For the text-containing cell, return its midpoint in [x, y] coordinate format. 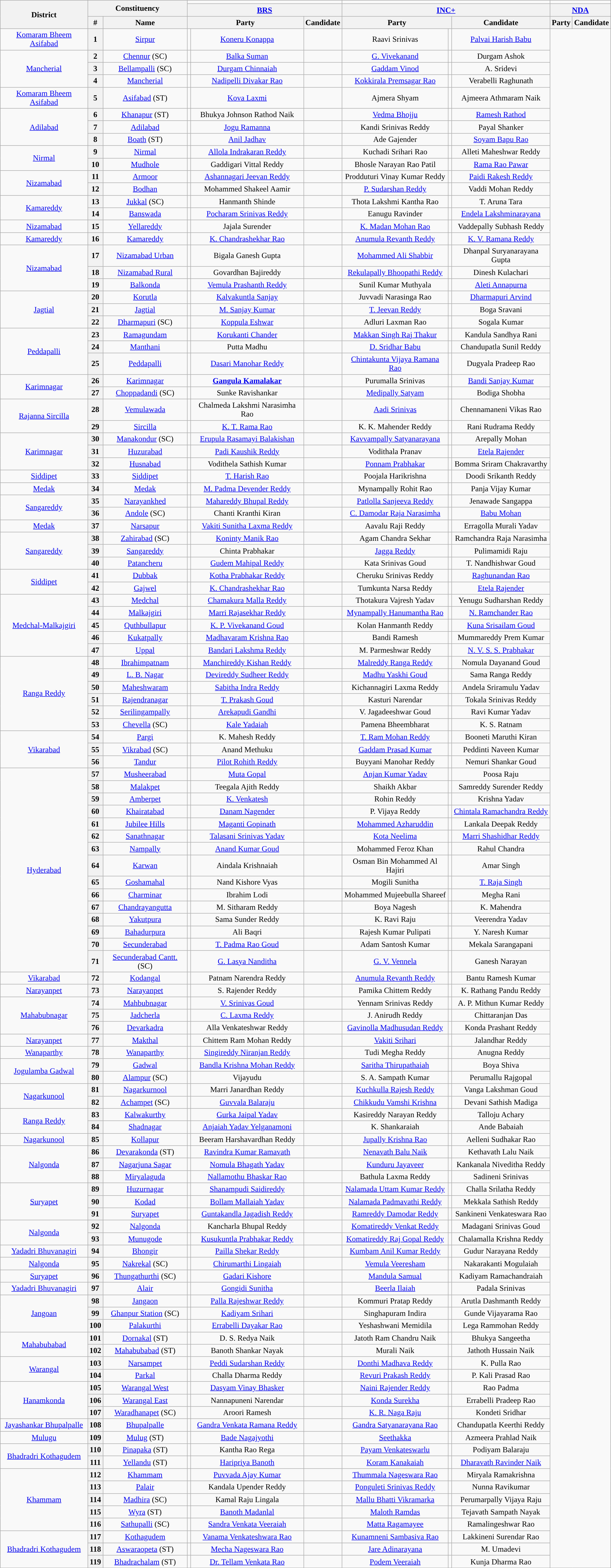
V. Jagadeeshwar Goud [395, 712]
29 [95, 427]
Chinta Prabhakar [247, 551]
Nizamabad Urban [145, 256]
Mudhole [145, 164]
Sandra Venkata Veeraiah [247, 1524]
Konda Surekha [395, 1400]
Jupally Krishna Rao [395, 1139]
Mekala Sarangapani [501, 944]
Chamakura Malla Reddy [247, 601]
Lega Rammohan Reddy [501, 1326]
Karwan [145, 866]
93 [95, 1239]
Mulug (ST) [145, 1438]
19 [95, 285]
87 [95, 1164]
Maloth Ramdas [395, 1512]
Kuchkulla Rajesh Reddy [395, 1090]
Ravindra Kumar Ramavath [247, 1152]
Serilingampally [145, 712]
K. P. Vivekanand Goud [247, 625]
Vemulawada [145, 410]
Verabelli Raghunath [501, 81]
Beerla Ilaiah [395, 1288]
Eanugu Ravinder [395, 214]
Chikkudu Vamshi Krishna [395, 1102]
Raghunandan Rao [501, 575]
Yeshashwani Memidila [395, 1326]
Goshamahal [145, 882]
Kandula Sandhya Rani [501, 334]
Bomma Sriram Chakravarthy [501, 464]
Chittaranjan Das [501, 1015]
Padala Srinivas [501, 1288]
G. Vivekanand [395, 56]
Andole (SC) [145, 513]
M. Sanjay Kumar [247, 310]
Cheruku Srinivas Reddy [395, 575]
25 [95, 363]
Perumarpally Vijaya Raju [501, 1499]
52 [95, 712]
Chandupatla Keerthi Reddy [501, 1425]
Quthbullapur [145, 625]
M. Umadevi [501, 1549]
Hanamkonda [44, 1400]
Peddinti Naveen Kumar [501, 749]
24 [95, 347]
Chanti Kranthi Kiran [247, 513]
Mallu Bhatti Vikramarka [395, 1499]
104 [95, 1375]
Komatireddy Venkat Reddy [395, 1226]
41 [95, 575]
Revuri Prakash Reddy [395, 1375]
K. Pulla Rao [501, 1363]
Bhadrachalam (ST) [145, 1561]
90 [95, 1201]
Megha Rani [501, 895]
Jagga Reddy [395, 551]
Singireddy Niranjan Reddy [247, 1053]
Huzurabad [145, 451]
Kollapur [145, 1139]
Kotha Prabhakar Reddy [247, 575]
Padi Kaushik Reddy [247, 451]
Mohammed Ali Shabbir [395, 256]
Sunke Ravishankar [247, 393]
Patlolla Sanjeeva Reddy [395, 501]
Thungathurthi (SC) [145, 1276]
37 [95, 526]
Jadcherla [145, 1015]
Kandala Upender Reddy [247, 1487]
Warangal West [145, 1388]
63 [95, 849]
Anil Jadhav [247, 139]
Ibrahimpatnam [145, 662]
Palvai Harish Babu [501, 39]
101 [95, 1338]
75 [95, 1015]
60 [95, 812]
34 [95, 489]
99 [95, 1313]
Nadipelli Divakar Rao [247, 81]
Lakkineni Surendar Rao [501, 1537]
Anand Kumar Goud [247, 849]
Sankineni Venkateswara Rao [501, 1214]
A. Sridevi [501, 69]
119 [95, 1561]
Kalvakuntla Sanjay [247, 297]
Jubilee Hills [145, 824]
Govardhan Bajireddy [247, 272]
Erragolla Murali Yadav [501, 526]
Haripriya Banoth [247, 1462]
Chittem Ram Mohan Reddy [247, 1040]
117 [95, 1537]
Babu Mohan [501, 513]
Manakondur (SC) [145, 439]
Kancharla Bhupal Reddy [247, 1226]
Payam Venkateswarlu [395, 1450]
Bollam Mallaiah Yadav [247, 1201]
Teegala Ajith Reddy [247, 786]
Podem Veeraiah [395, 1561]
M. Parmeshwar Reddy [395, 650]
Putta Madhu [247, 347]
A. P. Mithun Kumar Reddy [501, 1003]
13 [95, 202]
Ganesh Narayan [501, 961]
Yellandu (ST) [145, 1462]
Ibrahim Lodi [247, 895]
Mekkala Sathish Reddy [501, 1201]
Pilot Rohith Reddy [247, 762]
Gavinolla Madhusudan Reddy [395, 1028]
Marri Shashidhar Reddy [501, 836]
Aleti Annapurna [501, 285]
Mahabubnagar [44, 1015]
Kota Neelima [395, 836]
Bhukya Johnson Rathod Naik [247, 114]
Guvvala Balaraju [247, 1102]
K. T. Rama Rao [247, 427]
Kasturi Narendar [395, 700]
Durgam Chinnaiah [247, 69]
Vemula Prashanth Reddy [247, 285]
Koppula Eshwar [247, 322]
53 [95, 724]
Kothagudem [145, 1537]
Yennam Srinivas Reddy [395, 1003]
Miryala Ramakrishna [501, 1475]
Banoth Madanlal [247, 1512]
Jajala Surender [247, 226]
83 [95, 1115]
Jenawade Sangappa [501, 501]
Erupula Rasamayi Balakishan [247, 439]
116 [95, 1524]
K. Shankaraiah [395, 1127]
Nagarjuna Sagar [145, 1164]
Perumallu Rajgopal [501, 1077]
Narayankhed [145, 501]
82 [95, 1102]
Alampur (SC) [145, 1077]
Nannapuneni Narendar [247, 1400]
K. Mahendra [501, 907]
2 [95, 56]
Kommuri Pratap Reddy [395, 1301]
K. R. Naga Raju [395, 1413]
58 [95, 786]
N. Ramchander Rao [501, 613]
Secunderabad Cantt. (SC) [145, 961]
Devarakonda (ST) [145, 1152]
88 [95, 1177]
9 [95, 152]
Y. Naresh Kumar [501, 932]
Adam Santosh Kumar [395, 944]
Uppal [145, 650]
Gajwel [145, 588]
Ramesh Rathod [501, 114]
Booneti Maruthi Kiran [501, 737]
Kodad [145, 1201]
C. Damodar Raja Narasimha [395, 513]
Kadiyam Ramachandraiah [501, 1276]
Chintala Ramachandra Reddy [501, 812]
18 [95, 272]
Kethavath Lalu Naik [501, 1152]
15 [95, 226]
Bandi Sanjay Kumar [501, 381]
Devireddy Sudheer Reddy [247, 675]
M. Sitharam Reddy [247, 907]
Tumkunta Narsa Reddy [395, 588]
Kadiyam Srihari [247, 1313]
Nomula Bhagath Yadav [247, 1164]
54 [95, 737]
Mahabubabad (ST) [145, 1350]
Bade Nagajyothi [247, 1438]
Sircilla [145, 427]
L. B. Nagar [145, 675]
Bhongir [145, 1251]
Mohammed Azharuddin [395, 824]
Kukatpally [145, 638]
Rajanna Sircilla [44, 416]
67 [95, 907]
Miryalaguda [145, 1177]
Kalwakurthy [145, 1115]
100 [95, 1326]
59 [95, 799]
T. Harish Rao [247, 476]
26 [95, 381]
Asifabad (ST) [145, 98]
Dugyala Pradeep Rao [501, 363]
Chintakunta Vijaya Ramana Rao [395, 363]
Rajesh Kumar Pulipati [395, 932]
Vikrabad (SC) [145, 749]
47 [95, 650]
G. Lasya Nanditha [247, 961]
Ade Gajender [395, 139]
Rani Rudrama Reddy [501, 427]
P. Kali Prasad Rao [501, 1375]
Seethakka [395, 1438]
Bandi Ramesh [395, 638]
Warangal East [145, 1400]
Mahabubabad [44, 1344]
Anugna Reddy [501, 1053]
T. Jeevan Reddy [395, 310]
Dharmapuri Arvind [501, 297]
Tudi Megha Reddy [395, 1053]
Mohammed Mujeebulla Shareef [395, 895]
74 [95, 1003]
28 [95, 410]
Talasani Srinivas Yadav [247, 836]
Dharmapuri (SC) [145, 322]
110 [95, 1450]
Saritha Thirupathaiah [395, 1065]
68 [95, 920]
Sama Ranga Reddy [501, 675]
Ramagundam [145, 334]
Ghanpur Station (SC) [145, 1313]
Rekulapally Bhoopathi Reddy [395, 272]
Chandupatla Sunil Reddy [501, 347]
Lankala Deepak Reddy [501, 824]
Dasyam Vinay Bhasker [247, 1388]
Devani Sathish Madiga [501, 1102]
INC+ [446, 10]
Mahareddy Bhupal Reddy [247, 501]
Juvvadi Narasinga Rao [395, 297]
Khairatabad [145, 812]
Errabelli Pradeep Rao [501, 1400]
Nallamothu Bhaskar Rao [247, 1177]
Poojala Harikrishna [395, 476]
Chennur (SC) [145, 56]
Kale Yadaiah [247, 724]
97 [95, 1288]
Puvvada Ajay Kumar [247, 1475]
Danam Nagender [247, 812]
Sunil Kumar Muthyala [395, 285]
Jogulamba Gadwal [44, 1071]
T. Nandhishwar Goud [501, 563]
Vijayudu [247, 1077]
K. S. Ratnam [501, 724]
Nagarkurnool [145, 1090]
Korutla [145, 297]
Jare Adinarayana [395, 1549]
46 [95, 638]
Dinesh Kulachari [501, 272]
Kuna Srisailam Goud [501, 625]
Doodi Srikanth Reddy [501, 476]
86 [95, 1152]
Jatoth Ram Chandru Naik [395, 1338]
Kodangal [145, 978]
Paidi Rakesh Reddy [501, 177]
Nomula Dayanand Goud [501, 662]
Pargi [145, 737]
Samreddy Surender Reddy [501, 786]
Boya Nagesh [395, 907]
95 [95, 1264]
Thotakura Vajresh Yadav [395, 601]
Gandra Venkata Ramana Reddy [247, 1425]
Husnabad [145, 464]
Madhu Yaskhi Goud [395, 675]
Huzurnagar [145, 1189]
85 [95, 1139]
4 [95, 81]
39 [95, 551]
Nunna Ravikumar [501, 1487]
Andela Sriramulu Yadav [501, 687]
Boya Shiva [501, 1065]
Mecha Nageswara Rao [247, 1549]
16 [95, 239]
Chalmeda Lakshmi Narasimha Rao [247, 410]
Balkonda [145, 285]
Mahbubnagar [145, 1003]
D. S. Redya Naik [247, 1338]
Waradhanapet (SC) [145, 1413]
94 [95, 1251]
Anand Methuku [247, 749]
Raavi Srinivas [395, 39]
Parkal [145, 1375]
Yenugu Sudharshan Reddy [501, 601]
Marri Janardhan Reddy [247, 1090]
Bodhan [145, 189]
108 [95, 1425]
Nand Kishore Vyas [247, 882]
Vodithela Sathish Kumar [247, 464]
BRS [264, 10]
Anjan Kumar Yadav [395, 774]
Rajendranagar [145, 700]
84 [95, 1127]
T. Padma Rao Goud [247, 944]
27 [95, 393]
Vaddi Mohan Reddy [501, 189]
20 [95, 297]
Rahul Chandra [501, 849]
Charminar [145, 895]
Buyyani Manohar Reddy [395, 762]
6 [95, 114]
1 [95, 39]
12 [95, 189]
Soyam Bapu Rao [501, 139]
38 [95, 538]
Palakurthi [145, 1326]
80 [95, 1077]
107 [95, 1413]
Sogala Kumar [501, 322]
Errabelli Dayakar Rao [247, 1326]
Gurka Jaipal Yadav [247, 1115]
89 [95, 1189]
Poosa Raju [501, 774]
Kichannagiri Laxma Reddy [395, 687]
Malkajgiri [145, 613]
Malakpet [145, 786]
Prodduturi Vinay Kumar Reddy [395, 177]
Marri Rajasekhar Reddy [247, 613]
113 [95, 1487]
Maheshwaram [145, 687]
Bandari Lakshma Reddy [247, 650]
Nizamabad Rural [145, 272]
Maganti Gopinath [247, 824]
Mogili Sunitha [395, 882]
Madhira (SC) [145, 1499]
Bahadurpura [145, 932]
Kondeti Sridhar [501, 1413]
77 [95, 1040]
Chevella (SC) [145, 724]
Bodiga Shobha [501, 393]
44 [95, 613]
Veerendra Yadav [501, 920]
Nakrekal (SC) [145, 1264]
K. V. Ramana Reddy [501, 239]
Alair [145, 1288]
S. Rajender Reddy [247, 990]
Kavvampally Satyanarayana [395, 439]
Alleti Maheshwar Reddy [501, 152]
Jukkal (SC) [145, 202]
Jogu Ramanna [247, 127]
Gaddam Prasad Kumar [395, 749]
72 [95, 978]
Gaddam Vinod [395, 69]
111 [95, 1462]
Alla Venkateshwar Reddy [247, 1028]
D. Sridhar Babu [395, 347]
Chirumarthi Lingaiah [247, 1264]
Payal Shanker [501, 127]
Ajmera Shyam [395, 98]
Vanga Lakshman Goud [501, 1090]
7 [95, 127]
115 [95, 1512]
Arekapudi Gandhi [247, 712]
36 [95, 513]
G. V. Vennela [395, 961]
Challa Dharma Reddy [247, 1375]
Gudem Mahipal Reddy [247, 563]
Vanama Venkateshwara Rao [247, 1537]
Kantha Rao Rega [247, 1450]
112 [95, 1475]
Achampet (SC) [145, 1102]
Narsampet [145, 1363]
Narsapur [145, 526]
Manthani [145, 347]
Choppadandi (SC) [145, 393]
17 [95, 256]
64 [95, 866]
P. Vijaya Reddy [395, 812]
33 [95, 476]
Munugode [145, 1239]
Wyra (ST) [145, 1512]
K. K. Mahender Reddy [395, 427]
Armoor [145, 177]
Challa Srilatha Reddy [501, 1189]
Guntakandla Jagadish Reddy [247, 1214]
Donthi Madhava Reddy [395, 1363]
Bigala Ganesh Gupta [247, 256]
S. A. Sampath Kumar [395, 1077]
Nakarakanti Mogulaiah [501, 1264]
NDA [580, 10]
Name [145, 23]
Aindala Krishnaiah [247, 866]
District [44, 14]
Vemula Veeresham [395, 1264]
Nalamada Padmavathi Reddy [395, 1201]
Pamena Bheembharat [395, 724]
31 [95, 451]
Dornakal (ST) [145, 1338]
Singhapuram Indira [395, 1313]
Khanapur (ST) [145, 114]
Dasari Manohar Reddy [247, 363]
C. Laxma Reddy [247, 1015]
Nampally [145, 849]
Yakutpura [145, 920]
Dr. Tellam Venkata Rao [247, 1561]
Jangaon [145, 1301]
Purumalla Srinivas [395, 381]
Gangula Kamalakar [247, 381]
61 [95, 824]
Naini Rajender Reddy [395, 1388]
Bathula Laxma Reddy [395, 1177]
Ramalingeshwar Rao [501, 1524]
J. Anirudh Reddy [395, 1015]
Bantu Ramesh Kumar [501, 978]
Rao Padma [501, 1388]
Beeram Harshavardhan Reddy [247, 1139]
Pinapaka (ST) [145, 1450]
Krishna Yadav [501, 799]
Adluri Laxman Rao [395, 322]
# [95, 23]
Ashannagari Jeevan Reddy [247, 177]
Nemuri Shankar Goud [501, 762]
K. Madan Mohan Rao [395, 226]
Kunja Dharma Rao [501, 1561]
Aelleni Sudhakar Rao [501, 1139]
Patnam Narendra Reddy [247, 978]
Gudur Narayana Reddy [501, 1251]
Sama Sunder Reddy [247, 920]
21 [95, 310]
Allola Indrakaran Reddy [247, 152]
23 [95, 334]
Kokkirala Premsagar Rao [395, 81]
Aswaraopeta (ST) [145, 1549]
40 [95, 563]
Makkan Singh Raj Thakur [395, 334]
Kuchadi Srihari Rao [395, 152]
M. Padma Devender Reddy [247, 489]
Aroori Ramesh [247, 1413]
81 [95, 1090]
22 [95, 322]
14 [95, 214]
Gunde Vijayarama Rao [501, 1313]
Dubbak [145, 575]
Bandla Krishna Mohan Reddy [247, 1065]
T. Raja Singh [501, 882]
66 [95, 895]
109 [95, 1438]
Kusukuntla Prabhakar Reddy [247, 1239]
Boath (ST) [145, 139]
3 [95, 69]
Medchal [145, 601]
Arepally Mohan [501, 439]
T. Prakash Goud [247, 700]
91 [95, 1214]
Makthal [145, 1040]
K. Mahesh Reddy [247, 737]
Jayashankar Bhupalpalle [44, 1425]
Zahirabad (SC) [145, 538]
5 [95, 98]
11 [95, 177]
Kasireddy Narayan Reddy [395, 1115]
56 [95, 762]
Vodithala Pranav [395, 451]
Kata Srinivas Goud [395, 563]
Yellareddy [145, 226]
Osman Bin Mohammed Al Hajiri [395, 866]
Konda Prashant Reddy [501, 1028]
Musheerabad [145, 774]
Arutla Dashmanth Reddy [501, 1301]
Ajmeera Athmaram Naik [501, 98]
Madagani Srinivas Goud [501, 1226]
Banoth Shankar Nayak [247, 1350]
35 [95, 501]
Murali Naik [395, 1350]
Thota Lakshmi Kantha Rao [395, 202]
Ande Babaiah [501, 1127]
118 [95, 1549]
Nenavath Balu Naik [395, 1152]
Rama Rao Pawar [501, 164]
8 [95, 139]
Ramchandra Raja Narasimha [501, 538]
Chennamaneni Vikas Rao [501, 410]
Pamika Chittem Reddy [395, 990]
Mohammed Shakeel Aamir [247, 189]
55 [95, 749]
70 [95, 944]
N. V. S. S. Prabhakar [501, 650]
Bhukya Sangeetha [501, 1338]
Azmeera Prahlad Naik [501, 1438]
T. Ram Mohan Reddy [395, 737]
Koram Kanakaiah [395, 1462]
Tokala Srinivas Reddy [501, 700]
42 [95, 588]
Ravi Kumar Yadav [501, 712]
Tandur [145, 762]
Komatireddy Raj Gopal Reddy [395, 1239]
Chandrayangutta [145, 907]
92 [95, 1226]
Constituency [138, 8]
10 [95, 164]
Gongidi Sunitha [247, 1288]
Dharavath Ravinder Naik [501, 1462]
Ponnam Prabhakar [395, 464]
Kandi Srinivas Reddy [395, 127]
Koninty Manik Rao [247, 538]
Palla Rajeshwar Reddy [247, 1301]
62 [95, 836]
32 [95, 464]
Anjaiah Yadav Yelganamoni [247, 1127]
Sirpur [145, 39]
Talloju Achary [501, 1115]
Kova Laxmi [247, 98]
Ponguleti Srinivas Reddy [395, 1487]
K. Venkatesh [247, 799]
Vaddepally Subhash Reddy [501, 226]
Kolan Hanmanth Reddy [395, 625]
106 [95, 1400]
Hyderabad [44, 870]
Nalamada Uttam Kumar Reddy [395, 1189]
Agam Chandra Sekhar [395, 538]
73 [95, 990]
Vakiti Srihari [395, 1040]
71 [95, 961]
45 [95, 625]
Kunamneni Sambasiva Rao [395, 1537]
Amar Singh [501, 866]
Jangoan [44, 1313]
Mulugu [44, 1438]
Amberpet [145, 799]
78 [95, 1053]
Mummareddy Prem Kumar [501, 638]
50 [95, 687]
Podiyam Balaraju [501, 1450]
Devarkadra [145, 1028]
P. Sudarshan Reddy [395, 189]
T. Aruna Tara [501, 202]
Matta Ragamayee [395, 1524]
Bellampalli (SC) [145, 69]
Hanmanth Shinde [247, 202]
Medipally Satyam [395, 393]
Gadari Kishore [247, 1276]
114 [95, 1499]
Gadwal [145, 1065]
30 [95, 439]
Sathupalli (SC) [145, 1524]
Mohammed Feroz Khan [395, 849]
Muta Gopal [247, 774]
Medchal-Malkajgiri [44, 625]
Durgam Ashok [501, 56]
76 [95, 1028]
Palair [145, 1487]
Pulimamidi Raju [501, 551]
98 [95, 1301]
Bhupalpalle [145, 1425]
Vedma Bhojju [395, 114]
Jalandhar Reddy [501, 1040]
Shaikh Akbar [395, 786]
Madhavaram Krishna Rao [247, 638]
Boga Sravani [501, 310]
Sanathnagar [145, 836]
Pocharam Srinivas Reddy [247, 214]
V. Srinivas Goud [247, 1003]
102 [95, 1350]
Kankanala Niveditha Reddy [501, 1164]
Kumbam Anil Kumar Reddy [395, 1251]
Chalamalla Krishna Reddy [501, 1239]
Ramreddy Damodar Reddy [395, 1214]
Panja Vijay Kumar [501, 489]
K. Rathang Pandu Reddy [501, 990]
Pailla Shekar Reddy [247, 1251]
Mandula Samual [395, 1276]
Kunduru Jayaveer [395, 1164]
79 [95, 1065]
Tejavath Sampath Nayak [501, 1512]
103 [95, 1363]
Vakiti Sunitha Laxma Reddy [247, 526]
Aadi Srinivas [395, 410]
Dhanpal Suryanarayana Gupta [501, 256]
Mynampally Rohit Rao [395, 489]
Korukanti Chander [247, 334]
51 [95, 700]
Mynampally Hanumantha Rao [395, 613]
Sabitha Indra Reddy [247, 687]
Bhosle Narayan Rao Patil [395, 164]
57 [95, 774]
96 [95, 1276]
105 [95, 1388]
Kamal Raju Lingala [247, 1499]
Jathoth Hussain Naik [501, 1350]
Peddi Sudarshan Reddy [247, 1363]
Secunderabad [145, 944]
Gaddigari Vittal Reddy [247, 164]
Shanampudi Saidireddy [247, 1189]
48 [95, 662]
Aavalu Raji Reddy [395, 526]
Endela Lakshminarayana [501, 214]
Warangal [44, 1369]
Banswada [145, 214]
Thummala Nageswara Rao [395, 1475]
Malreddy Ranga Reddy [395, 662]
65 [95, 882]
Sadineni Srinivas [501, 1177]
Shadnagar [145, 1127]
Balka Suman [247, 56]
43 [95, 601]
Manchireddy Kishan Reddy [247, 662]
Ali Baqri [247, 932]
Rohin Reddy [395, 799]
49 [95, 675]
69 [95, 932]
K. Ravi Raju [395, 920]
Gandra Satyanarayana Rao [395, 1425]
Koneru Konappa [247, 39]
Patancheru [145, 563]
